Identify which cell holds the provided text, then report its (x, y) central coordinate. 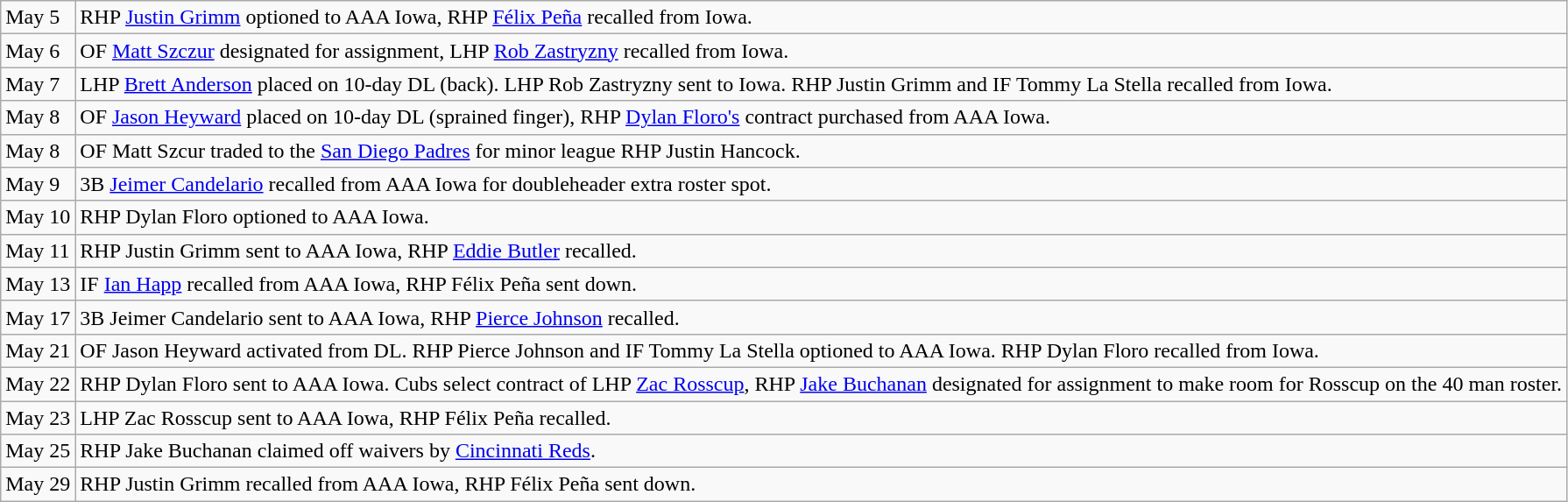
May 13 (39, 284)
May 9 (39, 184)
3B Jeimer Candelario sent to AAA Iowa, RHP Pierce Johnson recalled. (822, 317)
May 7 (39, 84)
May 22 (39, 384)
LHP Brett Anderson placed on 10-day DL (back). LHP Rob Zastryzny sent to Iowa. RHP Justin Grimm and IF Tommy La Stella recalled from Iowa. (822, 84)
OF Matt Szcur traded to the San Diego Padres for minor league RHP Justin Hancock. (822, 151)
May 6 (39, 51)
OF Jason Heyward activated from DL. RHP Pierce Johnson and IF Tommy La Stella optioned to AAA Iowa. RHP Dylan Floro recalled from Iowa. (822, 350)
RHP Justin Grimm recalled from AAA Iowa, RHP Félix Peña sent down. (822, 484)
May 5 (39, 18)
RHP Justin Grimm sent to AAA Iowa, RHP Eddie Butler recalled. (822, 251)
OF Matt Szczur designated for assignment, LHP Rob Zastryzny recalled from Iowa. (822, 51)
May 17 (39, 317)
May 25 (39, 451)
May 23 (39, 418)
RHP Dylan Floro optioned to AAA Iowa. (822, 217)
IF Ian Happ recalled from AAA Iowa, RHP Félix Peña sent down. (822, 284)
LHP Zac Rosscup sent to AAA Iowa, RHP Félix Peña recalled. (822, 418)
May 29 (39, 484)
3B Jeimer Candelario recalled from AAA Iowa for doubleheader extra roster spot. (822, 184)
May 10 (39, 217)
RHP Jake Buchanan claimed off waivers by Cincinnati Reds. (822, 451)
OF Jason Heyward placed on 10-day DL (sprained finger), RHP Dylan Floro's contract purchased from AAA Iowa. (822, 117)
May 11 (39, 251)
May 21 (39, 350)
RHP Justin Grimm optioned to AAA Iowa, RHP Félix Peña recalled from Iowa. (822, 18)
